Locate the cell with the specified text and output its [X, Y] center coordinate. 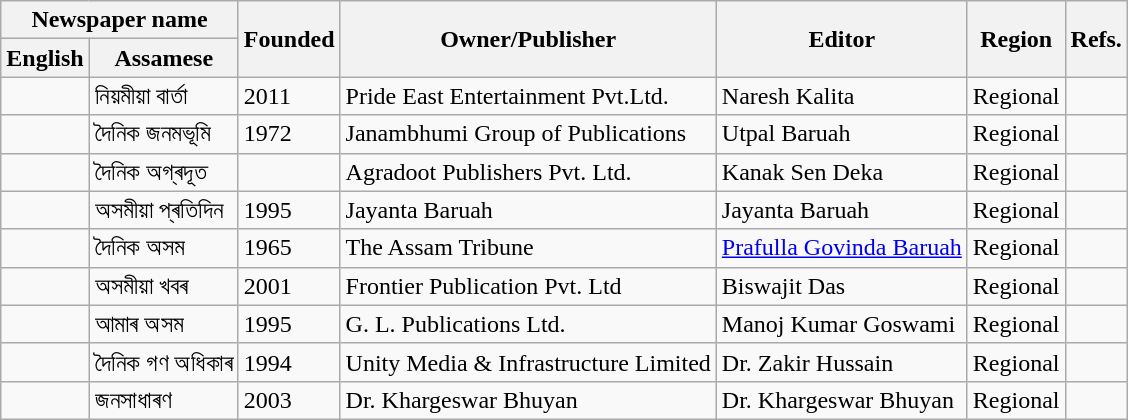
জনসাধাৰণ [164, 400]
Dr. Zakir Hussain [842, 362]
English [45, 58]
দৈনিক গণ অধিকাৰ [164, 362]
Assamese [164, 58]
অসমীয়া প্ৰতিদিন [164, 210]
দৈনিক জনমভূমি [164, 134]
1994 [289, 362]
2003 [289, 400]
2001 [289, 286]
Frontier Publication Pvt. Ltd [528, 286]
দৈনিক অসম [164, 248]
Agradoot Publishers Pvt. Ltd. [528, 172]
Region [1016, 39]
Refs. [1096, 39]
Janambhumi Group of Publications [528, 134]
Owner/Publisher [528, 39]
নিয়মীয়া বাৰ্তা [164, 96]
Kanak Sen Deka [842, 172]
Naresh Kalita [842, 96]
Editor [842, 39]
Utpal Baruah [842, 134]
Newspaper name [120, 20]
Biswajit Das [842, 286]
1965 [289, 248]
Prafulla Govinda Baruah [842, 248]
The Assam Tribune [528, 248]
Manoj Kumar Goswami [842, 324]
1972 [289, 134]
2011 [289, 96]
G. L. Publications Ltd. [528, 324]
Founded [289, 39]
Pride East Entertainment Pvt.Ltd. [528, 96]
Unity Media & Infrastructure Limited [528, 362]
দৈনিক অগ্ৰদূত [164, 172]
অসমীয়া খবৰ [164, 286]
আমাৰ অসম [164, 324]
